From the cell containing the given text, extract its center point as [x, y] coordinate. 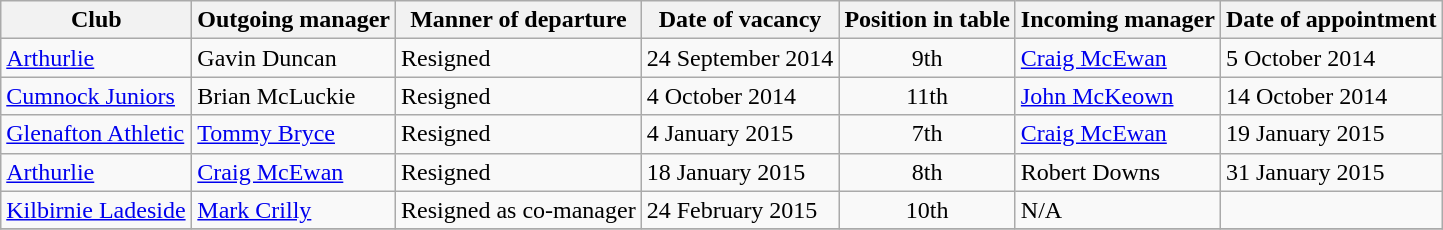
N/A [1118, 210]
31 January 2015 [1331, 172]
24 February 2015 [740, 210]
7th [927, 134]
Gavin Duncan [294, 58]
4 October 2014 [740, 96]
Outgoing manager [294, 20]
John McKeown [1118, 96]
Brian McLuckie [294, 96]
Cumnock Juniors [96, 96]
Position in table [927, 20]
Tommy Bryce [294, 134]
Robert Downs [1118, 172]
19 January 2015 [1331, 134]
8th [927, 172]
14 October 2014 [1331, 96]
Incoming manager [1118, 20]
4 January 2015 [740, 134]
Mark Crilly [294, 210]
5 October 2014 [1331, 58]
10th [927, 210]
Date of appointment [1331, 20]
11th [927, 96]
Resigned as co-manager [519, 210]
9th [927, 58]
18 January 2015 [740, 172]
24 September 2014 [740, 58]
Kilbirnie Ladeside [96, 210]
Manner of departure [519, 20]
Date of vacancy [740, 20]
Club [96, 20]
Glenafton Athletic [96, 134]
